Capture the cell that displays the provided text and extract its [x, y] central coordinate. 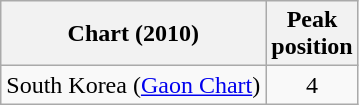
Chart (2010) [134, 34]
South Korea (Gaon Chart) [134, 85]
Peakposition [312, 34]
4 [312, 85]
